Output the (x, y) coordinate of the center of the cell containing the given text.  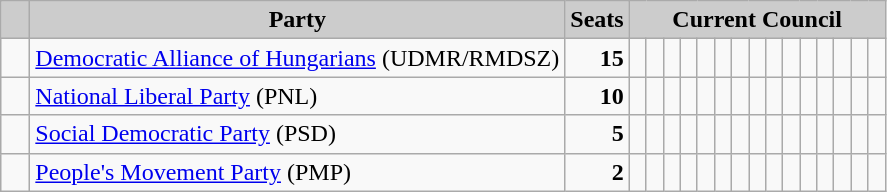
Party (298, 20)
Social Democratic Party (PSD) (298, 134)
10 (597, 96)
15 (597, 58)
People's Movement Party (PMP) (298, 172)
National Liberal Party (PNL) (298, 96)
5 (597, 134)
2 (597, 172)
Seats (597, 20)
Democratic Alliance of Hungarians (UDMR/RMDSZ) (298, 58)
Current Council (757, 20)
